Capture the cell that displays the provided text and extract its [X, Y] central coordinate. 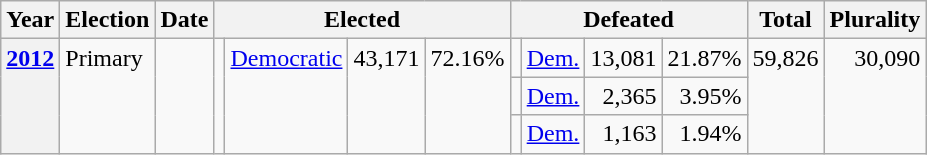
2012 [30, 96]
1.94% [704, 134]
1,163 [624, 134]
Primary [108, 96]
Defeated [628, 20]
Election [108, 20]
30,090 [875, 96]
Date [184, 20]
72.16% [468, 96]
59,826 [786, 96]
Elected [362, 20]
21.87% [704, 58]
43,171 [386, 96]
2,365 [624, 96]
13,081 [624, 58]
Plurality [875, 20]
Year [30, 20]
3.95% [704, 96]
Democratic [286, 96]
Total [786, 20]
